Find where the given text appears and provide that cell's center as [x, y] coordinate. 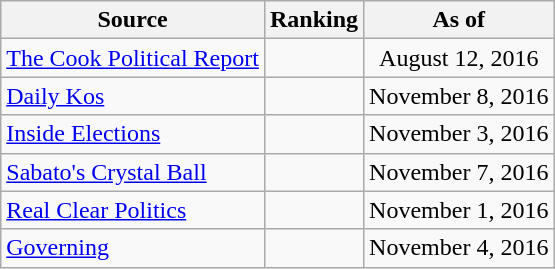
Inside Elections [133, 134]
Real Clear Politics [133, 210]
November 1, 2016 [459, 210]
November 7, 2016 [459, 172]
As of [459, 20]
November 4, 2016 [459, 248]
Ranking [314, 20]
Governing [133, 248]
November 3, 2016 [459, 134]
Source [133, 20]
The Cook Political Report [133, 58]
November 8, 2016 [459, 96]
Sabato's Crystal Ball [133, 172]
Daily Kos [133, 96]
August 12, 2016 [459, 58]
